Detect which cell encompasses the target text, then output its [X, Y] center coordinate. 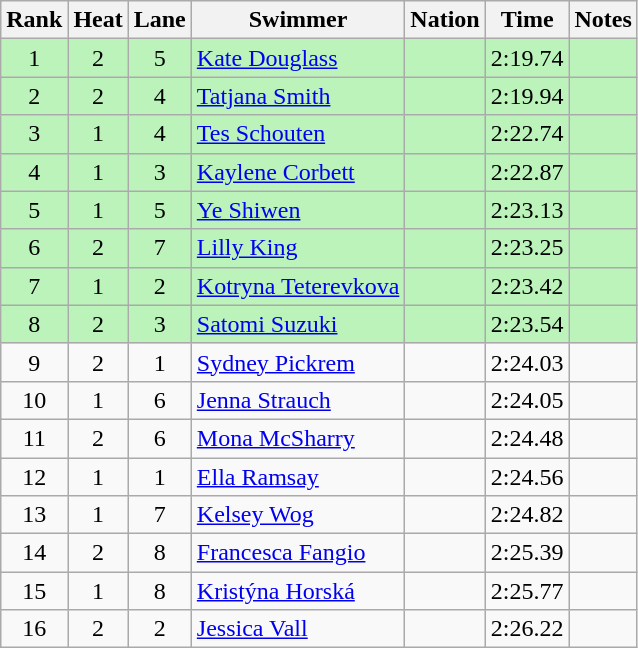
Ye Shiwen [298, 210]
Nation [445, 20]
Kristýna Horská [298, 591]
Lane [160, 20]
Swimmer [298, 20]
Notes [603, 20]
Heat [98, 20]
Tes Schouten [298, 134]
Tatjana Smith [298, 96]
15 [34, 591]
2:23.25 [527, 248]
2:23.42 [527, 286]
2:24.03 [527, 362]
2:25.39 [527, 553]
10 [34, 400]
Ella Ramsay [298, 477]
Mona McSharry [298, 438]
2:24.56 [527, 477]
Kate Douglass [298, 58]
2:24.82 [527, 515]
9 [34, 362]
11 [34, 438]
Kotryna Teterevkova [298, 286]
14 [34, 553]
2:19.94 [527, 96]
Rank [34, 20]
16 [34, 629]
2:24.48 [527, 438]
2:23.13 [527, 210]
2:22.74 [527, 134]
13 [34, 515]
Kaylene Corbett [298, 172]
Francesca Fangio [298, 553]
Lilly King [298, 248]
Kelsey Wog [298, 515]
Sydney Pickrem [298, 362]
2:24.05 [527, 400]
Satomi Suzuki [298, 324]
Time [527, 20]
2:22.87 [527, 172]
Jenna Strauch [298, 400]
2:23.54 [527, 324]
12 [34, 477]
2:25.77 [527, 591]
2:19.74 [527, 58]
Jessica Vall [298, 629]
2:26.22 [527, 629]
